Return the (X, Y) coordinate for the center point of the cell that contains the specified text.  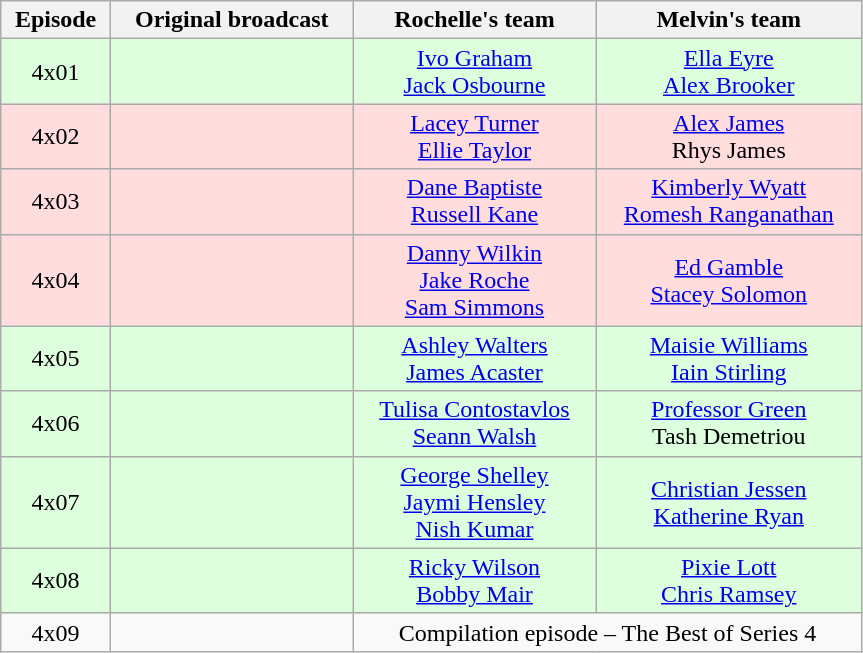
Ricky WilsonBobby Mair (474, 580)
4x09 (56, 632)
4x06 (56, 424)
Tulisa ContostavlosSeann Walsh (474, 424)
Original broadcast (232, 20)
Alex JamesRhys James (729, 136)
Compilation episode – The Best of Series 4 (608, 632)
Rochelle's team (474, 20)
Maisie WilliamsIain Stirling (729, 358)
Danny WilkinJake RocheSam Simmons (474, 280)
Professor GreenTash Demetriou (729, 424)
4x08 (56, 580)
George ShelleyJaymi HensleyNish Kumar (474, 502)
Kimberly WyattRomesh Ranganathan (729, 202)
4x07 (56, 502)
4x05 (56, 358)
4x01 (56, 72)
Ed GambleStacey Solomon (729, 280)
4x03 (56, 202)
Pixie LottChris Ramsey (729, 580)
Episode (56, 20)
Christian JessenKatherine Ryan (729, 502)
4x04 (56, 280)
Dane BaptisteRussell Kane (474, 202)
Ashley WaltersJames Acaster (474, 358)
Lacey TurnerEllie Taylor (474, 136)
Ivo GrahamJack Osbourne (474, 72)
Ella EyreAlex Brooker (729, 72)
Melvin's team (729, 20)
4x02 (56, 136)
